Return the (x, y) coordinate for the center point of the cell that contains the specified text.  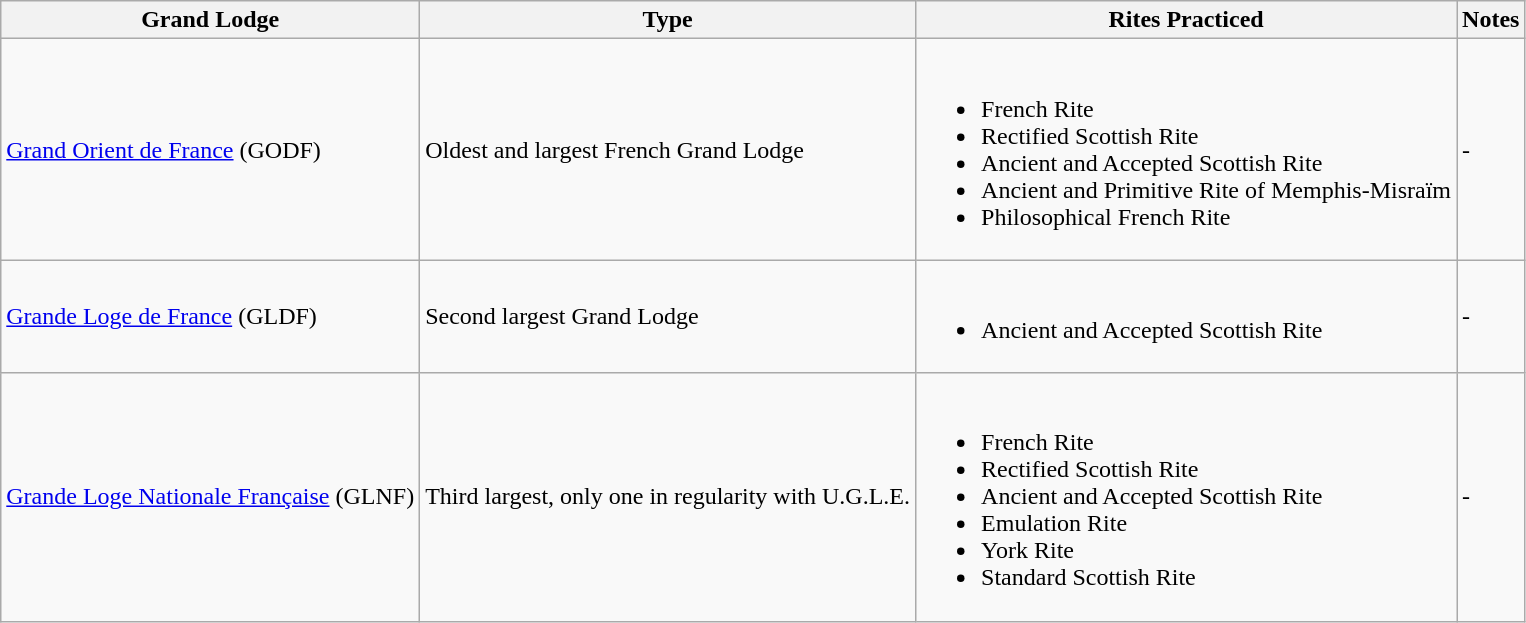
Second largest Grand Lodge (668, 316)
Ancient and Accepted Scottish Rite (1186, 316)
Notes (1491, 20)
Oldest and largest French Grand Lodge (668, 150)
Grande Loge Nationale Française (GLNF) (210, 497)
Grand Orient de France (GODF) (210, 150)
Type (668, 20)
Rites Practiced (1186, 20)
Third largest, only one in regularity with U.G.L.E. (668, 497)
Grand Lodge (210, 20)
French RiteRectified Scottish RiteAncient and Accepted Scottish RiteAncient and Primitive Rite of Memphis-MisraïmPhilosophical French Rite (1186, 150)
French RiteRectified Scottish RiteAncient and Accepted Scottish RiteEmulation RiteYork RiteStandard Scottish Rite (1186, 497)
Grande Loge de France (GLDF) (210, 316)
